Detect which cell encompasses the target text, then output its [x, y] center coordinate. 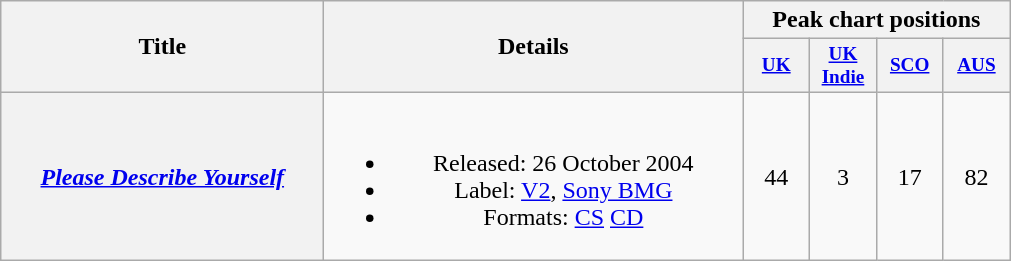
Details [534, 47]
82 [976, 176]
Peak chart positions [876, 20]
Released: 26 October 2004Label: V2, Sony BMGFormats: CS CD [534, 176]
Title [162, 47]
44 [776, 176]
Please Describe Yourself [162, 176]
SCO [910, 66]
AUS [976, 66]
17 [910, 176]
UK [776, 66]
3 [844, 176]
UKIndie [844, 66]
